Identify which cell holds the provided text, then report its (X, Y) central coordinate. 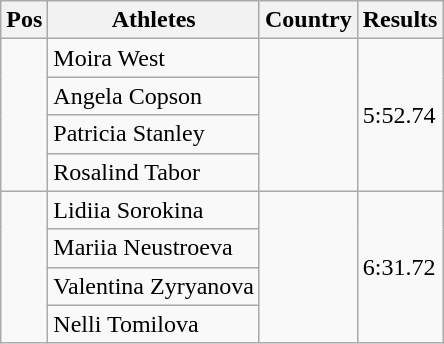
Valentina Zyryanova (154, 286)
5:52.74 (400, 115)
Country (308, 20)
Pos (24, 20)
6:31.72 (400, 267)
Nelli Tomilova (154, 324)
Results (400, 20)
Rosalind Tabor (154, 172)
Lidiia Sorokina (154, 210)
Mariia Neustroeva (154, 248)
Moira West (154, 58)
Patricia Stanley (154, 134)
Athletes (154, 20)
Angela Copson (154, 96)
